Return (x, y) of the center of cell containing provided text 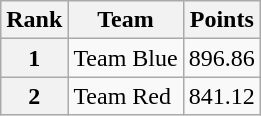
Points (222, 20)
Team Red (126, 96)
841.12 (222, 96)
Team (126, 20)
1 (34, 58)
896.86 (222, 58)
Team Blue (126, 58)
Rank (34, 20)
2 (34, 96)
